Find where the given text appears and provide that cell's center as (X, Y) coordinate. 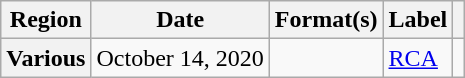
Date (180, 20)
Format(s) (326, 20)
Region (46, 20)
October 14, 2020 (180, 58)
RCA (418, 58)
Various (46, 58)
Label (418, 20)
